Locate the cell with the specified text and output its (X, Y) center coordinate. 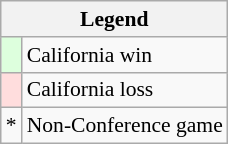
Non-Conference game (125, 126)
* (12, 126)
Legend (114, 19)
California loss (125, 90)
California win (125, 55)
